Extract the [x, y] coordinate from the center of the cell holding the provided text.  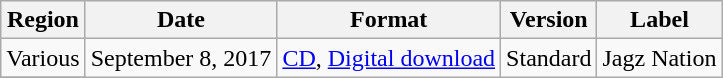
Format [389, 20]
CD, Digital download [389, 58]
Standard [549, 58]
Version [549, 20]
Region [43, 20]
Various [43, 58]
Date [181, 20]
Jagz Nation [660, 58]
Label [660, 20]
September 8, 2017 [181, 58]
